From the cell containing the given text, extract its center point as (X, Y) coordinate. 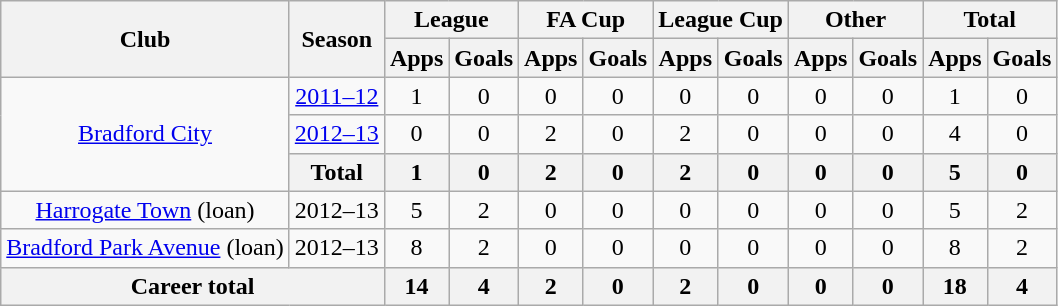
18 (955, 286)
FA Cup (586, 20)
Club (146, 39)
2011–12 (336, 96)
Career total (193, 286)
League Cup (721, 20)
Harrogate Town (loan) (146, 210)
Bradford Park Avenue (loan) (146, 248)
Other (855, 20)
14 (416, 286)
Season (336, 39)
Bradford City (146, 134)
League (451, 20)
